Find where the given text appears and provide that cell's center as (X, Y) coordinate. 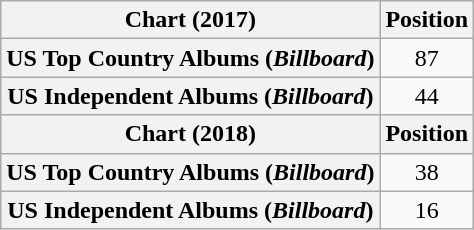
38 (427, 172)
44 (427, 96)
Chart (2018) (190, 134)
Chart (2017) (190, 20)
16 (427, 210)
87 (427, 58)
